Capture the cell that displays the provided text and extract its [x, y] central coordinate. 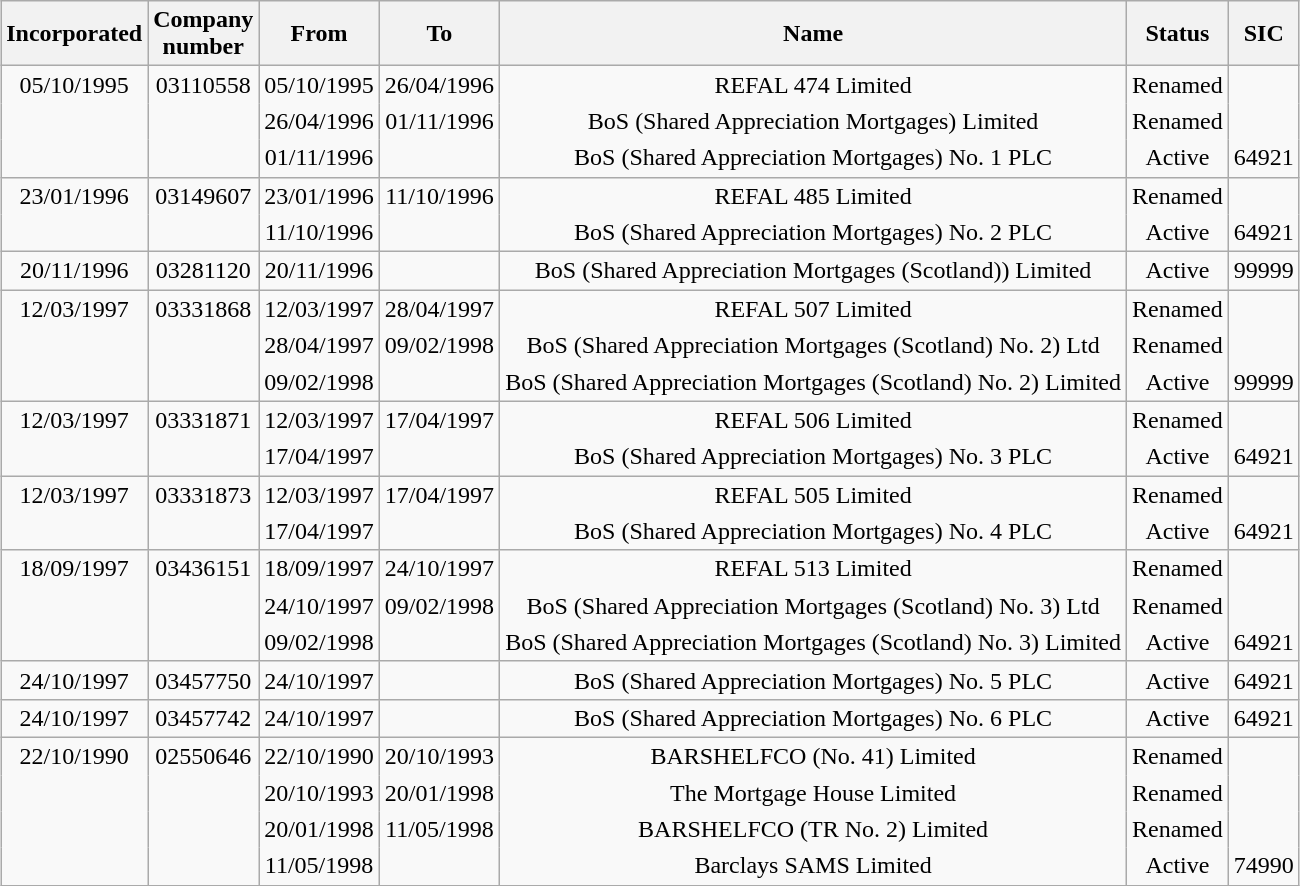
03110558 [204, 84]
REFAL 474 Limited [814, 84]
BoS (Shared Appreciation Mortgages (Scotland) No. 2) Ltd [814, 346]
Name [814, 34]
REFAL 513 Limited [814, 568]
03331868 [204, 308]
03149607 [204, 196]
BoS (Shared Appreciation Mortgages (Scotland) No. 2) Limited [814, 382]
SIC [1264, 34]
03436151 [204, 568]
BoS (Shared Appreciation Mortgages (Scotland) No. 3) Limited [814, 642]
BoS (Shared Appreciation Mortgages) No. 3 PLC [814, 456]
03281120 [204, 271]
BoS (Shared Appreciation Mortgages (Scotland) No. 3) Ltd [814, 606]
Companynumber [204, 34]
BoS (Shared Appreciation Mortgages) No. 1 PLC [814, 158]
BoS (Shared Appreciation Mortgages) No. 4 PLC [814, 532]
03331873 [204, 494]
02550646 [204, 756]
BoS (Shared Appreciation Mortgages (Scotland)) Limited [814, 271]
74990 [1264, 866]
From [319, 34]
BoS (Shared Appreciation Mortgages) No. 2 PLC [814, 232]
REFAL 507 Limited [814, 308]
REFAL 485 Limited [814, 196]
Incorporated [74, 34]
BARSHELFCO (TR No. 2) Limited [814, 830]
03457750 [204, 680]
Barclays SAMS Limited [814, 866]
BoS (Shared Appreciation Mortgages) No. 6 PLC [814, 718]
REFAL 505 Limited [814, 494]
03331871 [204, 420]
BoS (Shared Appreciation Mortgages) No. 5 PLC [814, 680]
03457742 [204, 718]
The Mortgage House Limited [814, 794]
Status [1178, 34]
BoS (Shared Appreciation Mortgages) Limited [814, 122]
To [439, 34]
BARSHELFCO (No. 41) Limited [814, 756]
REFAL 506 Limited [814, 420]
